Capture the cell that displays the provided text and extract its [x, y] central coordinate. 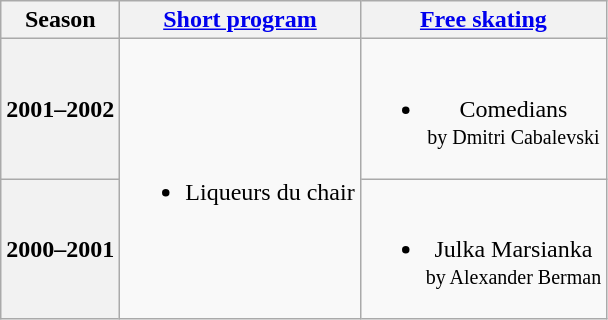
Free skating [483, 20]
2000–2001 [60, 249]
Liqueurs du chair [240, 179]
Julka Marsianka by Alexander Berman [483, 249]
Season [60, 20]
2001–2002 [60, 109]
Comedians by Dmitri Cabalevski [483, 109]
Short program [240, 20]
